Output the (x, y) coordinate of the center of the cell containing the given text.  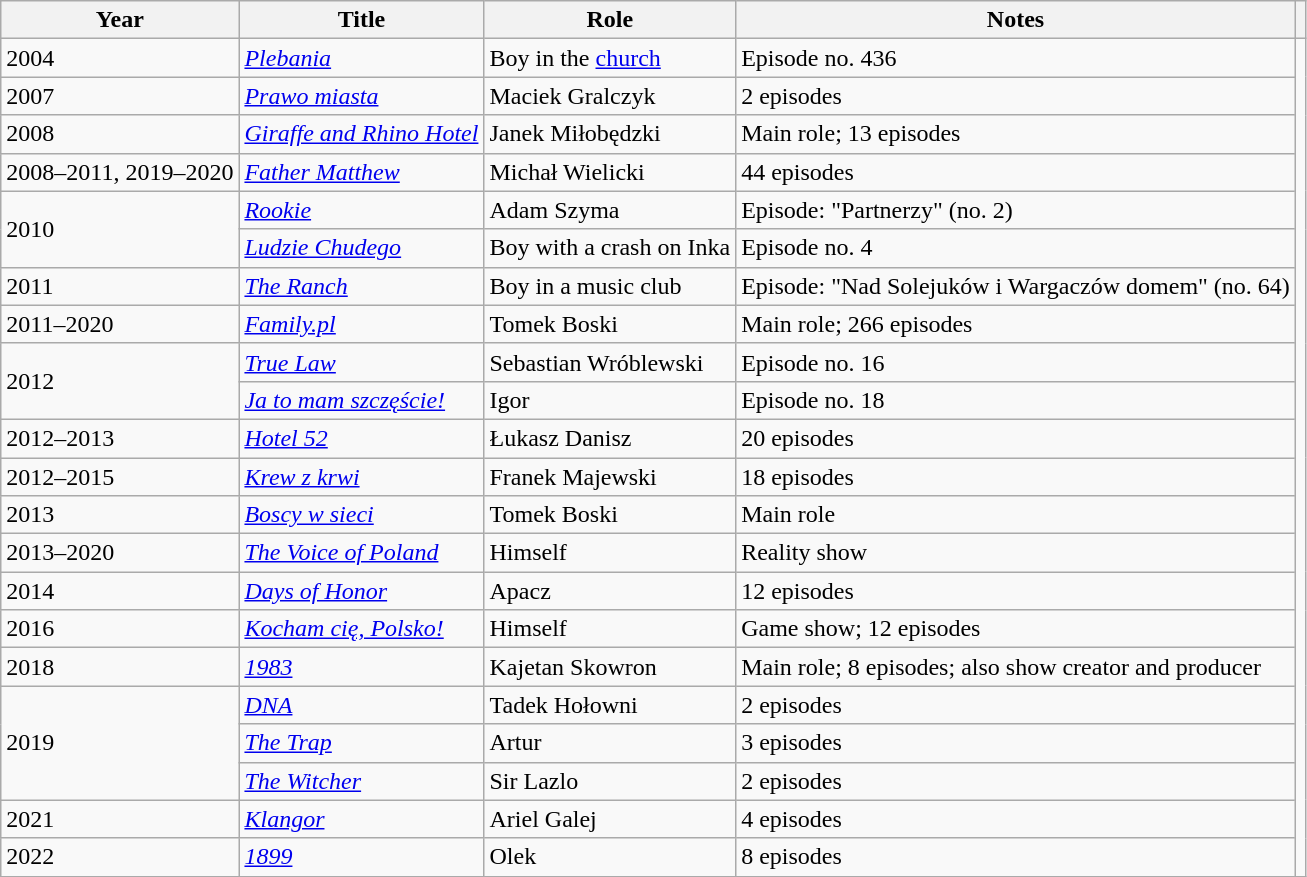
Kajetan Skowron (610, 667)
2011–2020 (120, 324)
2010 (120, 229)
The Ranch (362, 286)
Kocham cię, Polsko! (362, 629)
2014 (120, 591)
Game show; 12 episodes (1016, 629)
2016 (120, 629)
Rookie (362, 210)
Episode no. 16 (1016, 362)
1983 (362, 667)
Days of Honor (362, 591)
44 episodes (1016, 172)
The Witcher (362, 781)
Franek Majewski (610, 477)
Maciek Gralczyk (610, 96)
Boy in a music club (610, 286)
Giraffe and Rhino Hotel (362, 134)
Boy in the church (610, 58)
Episode no. 18 (1016, 400)
Janek Miłobędzki (610, 134)
Episode no. 4 (1016, 248)
2018 (120, 667)
Reality show (1016, 553)
2013–2020 (120, 553)
2004 (120, 58)
Ja to mam szczęście! (362, 400)
Adam Szyma (610, 210)
2008 (120, 134)
The Trap (362, 743)
Ariel Galej (610, 819)
4 episodes (1016, 819)
Michał Wielicki (610, 172)
2021 (120, 819)
Father Matthew (362, 172)
2008–2011, 2019–2020 (120, 172)
2011 (120, 286)
DNA (362, 705)
Main role (1016, 515)
Plebania (362, 58)
Sebastian Wróblewski (610, 362)
Year (120, 20)
Title (362, 20)
Family.pl (362, 324)
Igor (610, 400)
2019 (120, 743)
2022 (120, 857)
Main role; 8 episodes; also show creator and producer (1016, 667)
2012–2013 (120, 438)
Boy with a crash on Inka (610, 248)
Main role; 266 episodes (1016, 324)
Krew z krwi (362, 477)
2012 (120, 381)
Ludzie Chudego (362, 248)
Prawo miasta (362, 96)
Klangor (362, 819)
18 episodes (1016, 477)
20 episodes (1016, 438)
Main role; 13 episodes (1016, 134)
Olek (610, 857)
8 episodes (1016, 857)
Episode: "Partnerzy" (no. 2) (1016, 210)
1899 (362, 857)
True Law (362, 362)
2007 (120, 96)
Notes (1016, 20)
Hotel 52 (362, 438)
Apacz (610, 591)
2013 (120, 515)
2012–2015 (120, 477)
3 episodes (1016, 743)
Role (610, 20)
Boscy w sieci (362, 515)
12 episodes (1016, 591)
Episode: "Nad Solejuków i Wargaczów domem" (no. 64) (1016, 286)
Łukasz Danisz (610, 438)
Tadek Hołowni (610, 705)
Sir Lazlo (610, 781)
The Voice of Poland (362, 553)
Episode no. 436 (1016, 58)
Artur (610, 743)
